Pinpoint the cell where the given text exists, returning its (x, y) midpoint coordinate. 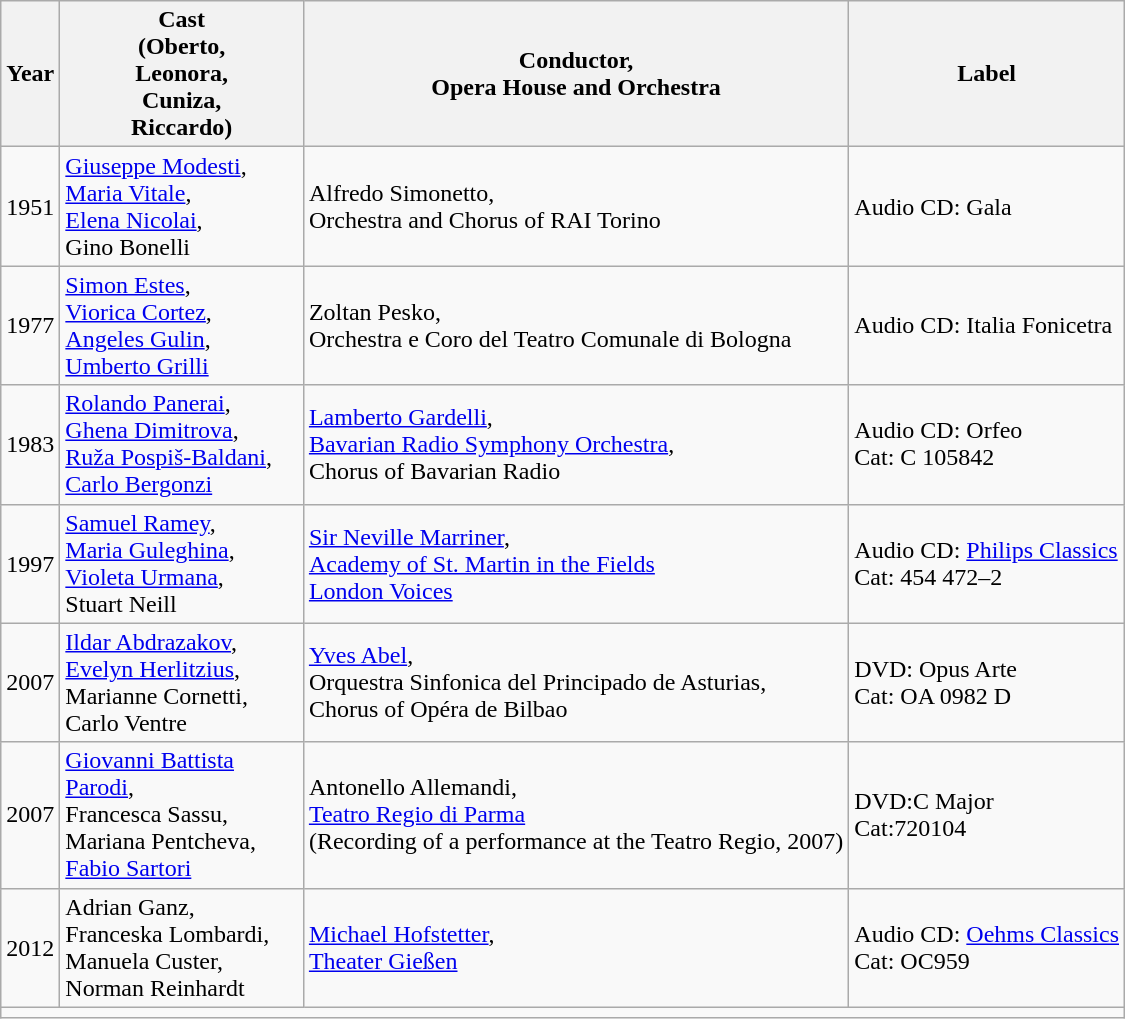
DVD:C MajorCat:720104 (987, 815)
Samuel Ramey,Maria Guleghina,Violeta Urmana,Stuart Neill (182, 564)
Audio CD: Italia Fonicetra (987, 326)
Antonello Allemandi,Teatro Regio di Parma(Recording of a performance at the Teatro Regio, 2007) (576, 815)
Audio CD: Gala (987, 206)
1977 (30, 326)
Adrian Ganz,Franceska Lombardi, Manuela Custer, Norman Reinhardt (182, 948)
1983 (30, 444)
Giuseppe Modesti,Maria Vitale,Elena Nicolai,Gino Bonelli (182, 206)
Zoltan Pesko, Orchestra e Coro del Teatro Comunale di Bologna (576, 326)
Year (30, 74)
Cast(Oberto,Leonora,Cuniza,Riccardo) (182, 74)
2012 (30, 948)
Sir Neville Marriner,Academy of St. Martin in the Fields London Voices (576, 564)
Alfredo Simonetto,Orchestra and Chorus of RAI Torino (576, 206)
Simon Estes, Viorica Cortez, Angeles Gulin,Umberto Grilli (182, 326)
Conductor,Opera House and Orchestra (576, 74)
Label (987, 74)
Michael Hofstetter,Theater Gießen (576, 948)
Ildar Abdrazakov,Evelyn Herlitzius,Marianne Cornetti,Carlo Ventre (182, 682)
Yves Abel,Orquestra Sinfonica del Principado de Asturias, Chorus of Opéra de Bilbao (576, 682)
Giovanni Battista Parodi,Francesca Sassu,Mariana Pentcheva,Fabio Sartori (182, 815)
DVD: Opus ArteCat: OA 0982 D (987, 682)
1997 (30, 564)
Audio CD: Philips ClassicsCat: 454 472–2 (987, 564)
Lamberto Gardelli,Bavarian Radio Symphony Orchestra, Chorus of Bavarian Radio (576, 444)
Rolando Panerai, Ghena Dimitrova, Ruža Pospiš-Baldani,Carlo Bergonzi (182, 444)
1951 (30, 206)
Audio CD: Oehms ClassicsCat: OC959 (987, 948)
Audio CD: OrfeoCat: C 105842 (987, 444)
